Search for the cell housing the specified text and yield its (X, Y) center coordinate. 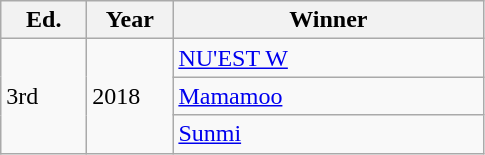
Mamamoo (328, 96)
Winner (328, 20)
2018 (130, 96)
Ed. (44, 20)
3rd (44, 96)
Year (130, 20)
NU'EST W (328, 58)
Sunmi (328, 134)
